Return the (X, Y) coordinate for the center point of the cell that contains the specified text.  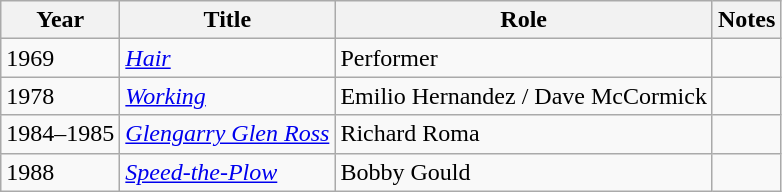
Role (524, 20)
Year (60, 20)
Emilio Hernandez / Dave McCormick (524, 96)
1969 (60, 58)
Speed-the-Plow (228, 172)
Notes (746, 20)
1978 (60, 96)
Performer (524, 58)
Working (228, 96)
Glengarry Glen Ross (228, 134)
1988 (60, 172)
Hair (228, 58)
Richard Roma (524, 134)
1984–1985 (60, 134)
Bobby Gould (524, 172)
Title (228, 20)
